Identify which cell holds the provided text, then report its (X, Y) central coordinate. 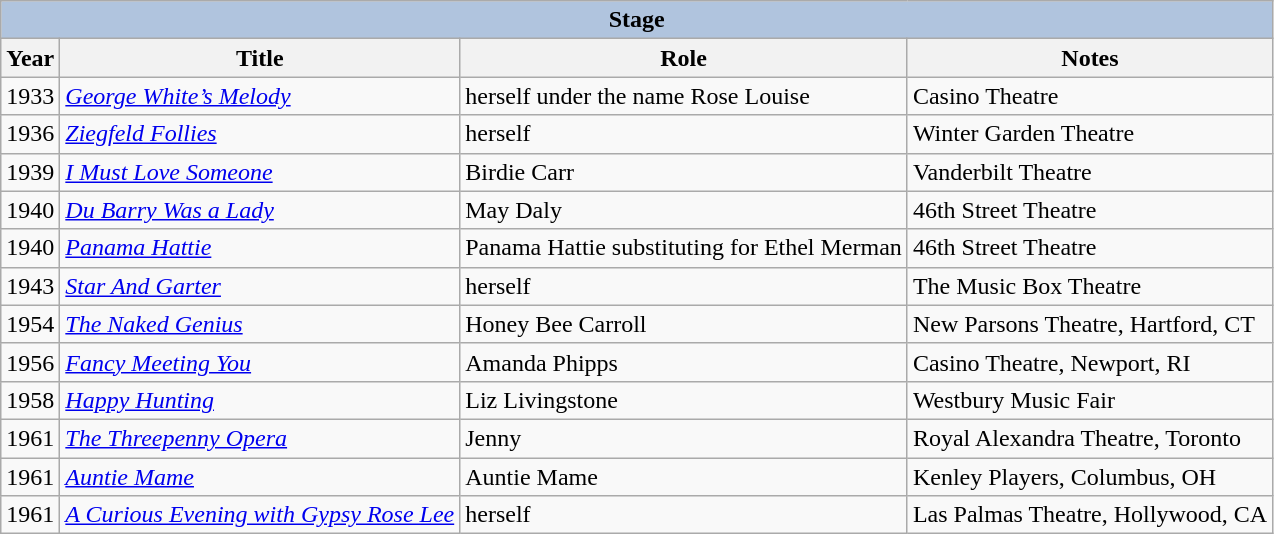
The Naked Genius (260, 324)
May Daly (684, 210)
Birdie Carr (684, 172)
Amanda Phipps (684, 362)
Casino Theatre (1090, 96)
Winter Garden Theatre (1090, 134)
Royal Alexandra Theatre, Toronto (1090, 438)
Liz Livingstone (684, 400)
1954 (30, 324)
Stage (637, 20)
1943 (30, 286)
Happy Hunting (260, 400)
Role (684, 58)
Star And Garter (260, 286)
The Music Box Theatre (1090, 286)
The Threepenny Opera (260, 438)
herself under the name Rose Louise (684, 96)
Panama Hattie substituting for Ethel Merman (684, 248)
1939 (30, 172)
Title (260, 58)
Du Barry Was a Lady (260, 210)
Casino Theatre, Newport, RI (1090, 362)
Vanderbilt Theatre (1090, 172)
George White’s Melody (260, 96)
1933 (30, 96)
Kenley Players, Columbus, OH (1090, 477)
Honey Bee Carroll (684, 324)
Ziegfeld Follies (260, 134)
Westbury Music Fair (1090, 400)
Jenny (684, 438)
Las Palmas Theatre, Hollywood, CA (1090, 515)
Fancy Meeting You (260, 362)
I Must Love Someone (260, 172)
A Curious Evening with Gypsy Rose Lee (260, 515)
1956 (30, 362)
Notes (1090, 58)
Panama Hattie (260, 248)
New Parsons Theatre, Hartford, CT (1090, 324)
1936 (30, 134)
1958 (30, 400)
Year (30, 58)
